Find where the given text appears and provide that cell's center as [X, Y] coordinate. 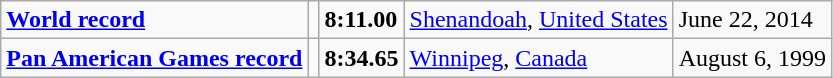
World record [154, 20]
June 22, 2014 [752, 20]
August 6, 1999 [752, 58]
Winnipeg, Canada [538, 58]
Pan American Games record [154, 58]
8:11.00 [362, 20]
8:34.65 [362, 58]
Shenandoah, United States [538, 20]
